Scan for the cell matching the given text and deliver its (X, Y) coordinate at center. 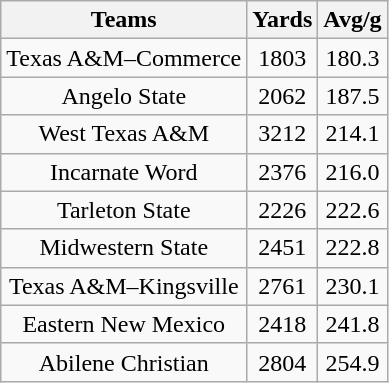
Texas A&M–Commerce (124, 58)
222.6 (352, 210)
230.1 (352, 286)
Texas A&M–Kingsville (124, 286)
Midwestern State (124, 248)
2804 (282, 362)
241.8 (352, 324)
Yards (282, 20)
Incarnate Word (124, 172)
180.3 (352, 58)
1803 (282, 58)
3212 (282, 134)
Abilene Christian (124, 362)
214.1 (352, 134)
2226 (282, 210)
222.8 (352, 248)
Angelo State (124, 96)
254.9 (352, 362)
2376 (282, 172)
2418 (282, 324)
216.0 (352, 172)
2761 (282, 286)
Avg/g (352, 20)
2062 (282, 96)
Teams (124, 20)
187.5 (352, 96)
Eastern New Mexico (124, 324)
Tarleton State (124, 210)
2451 (282, 248)
West Texas A&M (124, 134)
